Search for the cell housing the specified text and yield its (X, Y) center coordinate. 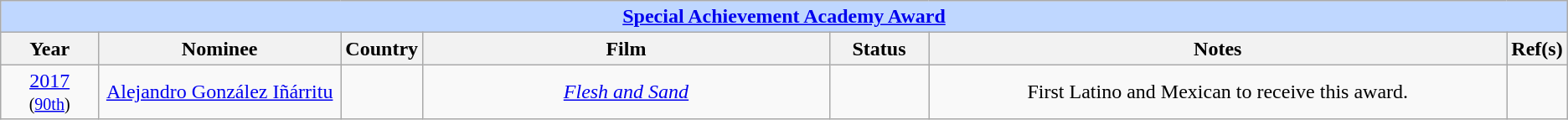
Flesh and Sand (627, 92)
Nominee (219, 49)
Year (50, 49)
Special Achievement Academy Award (784, 17)
First Latino and Mexican to receive this award. (1218, 92)
Country (382, 49)
Film (627, 49)
Alejandro González Iñárritu (219, 92)
Ref(s) (1537, 49)
Notes (1218, 49)
2017(90th) (50, 92)
Status (879, 49)
